Identify which cell holds the provided text, then report its (x, y) central coordinate. 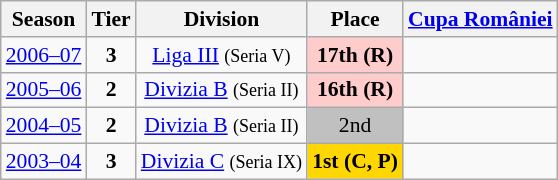
Tier (110, 19)
Cupa României (480, 19)
Divizia C (Seria IX) (222, 162)
Season (44, 19)
Division (222, 19)
1st (C, P) (355, 162)
16th (R) (355, 90)
2006–07 (44, 55)
Liga III (Seria V) (222, 55)
2005–06 (44, 90)
2nd (355, 126)
17th (R) (355, 55)
2004–05 (44, 126)
Place (355, 19)
2003–04 (44, 162)
